For the text-containing cell, return its midpoint in [X, Y] coordinate format. 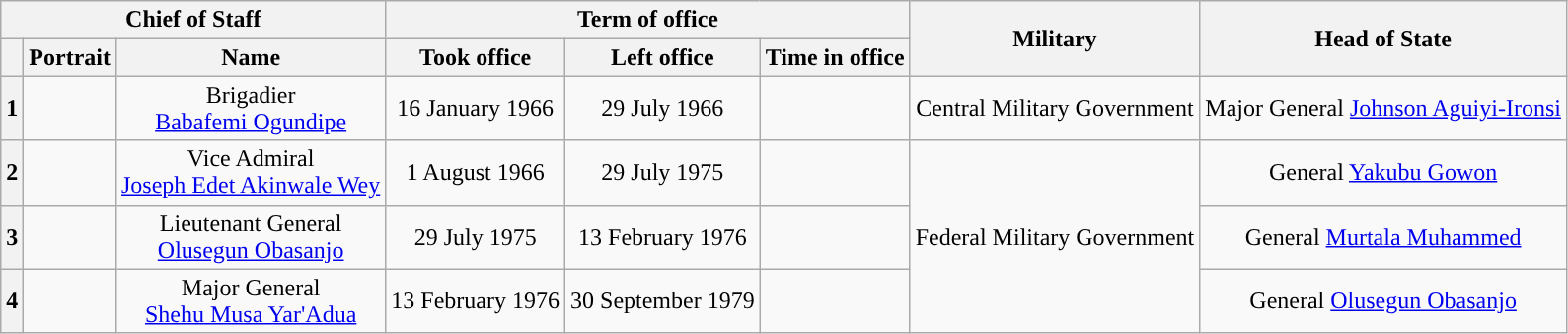
1 August 1966 [476, 172]
3 [12, 237]
Portrait [70, 57]
Vice AdmiralJoseph Edet Akinwale Wey [251, 172]
1 [12, 109]
Took office [476, 57]
Left office [663, 57]
Military [1055, 39]
16 January 1966 [476, 109]
30 September 1979 [663, 300]
Head of State [1383, 39]
Time in office [835, 57]
Major GeneralShehu Musa Yar'Adua [251, 300]
Federal Military Government [1055, 237]
General Murtala Muhammed [1383, 237]
General Olusegun Obasanjo [1383, 300]
Chief of Staff [193, 20]
Central Military Government [1055, 109]
BrigadierBabafemi Ogundipe [251, 109]
4 [12, 300]
General Yakubu Gowon [1383, 172]
2 [12, 172]
Name [251, 57]
Lieutenant GeneralOlusegun Obasanjo [251, 237]
29 July 1966 [663, 109]
Term of office [647, 20]
Major General Johnson Aguiyi-Ironsi [1383, 109]
